Return (X, Y) of the center of cell containing provided text 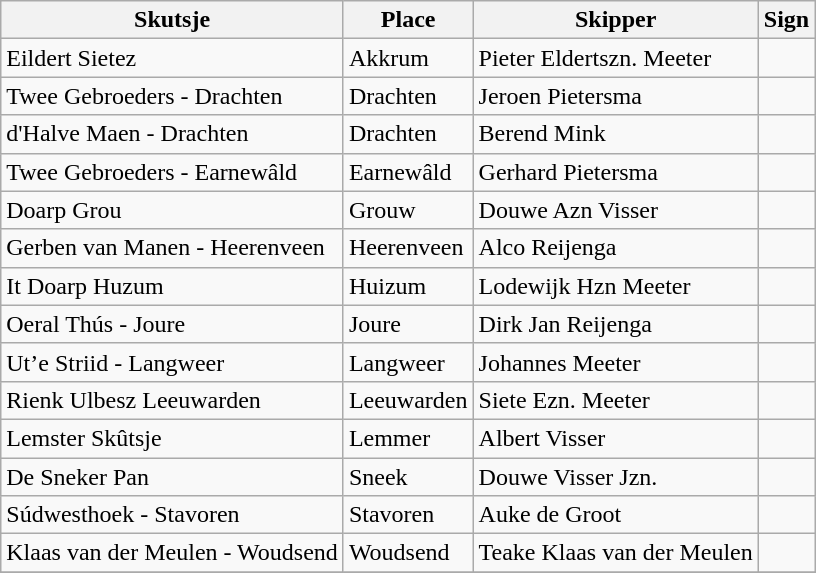
d'Halve Maen - Drachten (172, 134)
It Doarp Huzum (172, 286)
Klaas van der Meulen - Woudsend (172, 553)
Twee Gebroeders - Drachten (172, 96)
Twee Gebroeders - Earnewâld (172, 172)
Auke de Groot (616, 515)
Rienk Ulbesz Leeuwarden (172, 400)
Teake Klaas van der Meulen (616, 553)
Place (408, 20)
Johannes Meeter (616, 362)
Huizum (408, 286)
Skutsje (172, 20)
Oeral Thús - Joure (172, 324)
Alco Reijenga (616, 248)
Berend Mink (616, 134)
Lemster Skûtsje (172, 438)
De Sneker Pan (172, 477)
Skipper (616, 20)
Pieter Eldertszn. Meeter (616, 58)
Heerenveen (408, 248)
Gerben van Manen - Heerenveen (172, 248)
Stavoren (408, 515)
Dirk Jan Reijenga (616, 324)
Eildert Sietez (172, 58)
Langweer (408, 362)
Doarp Grou (172, 210)
Súdwesthoek - Stavoren (172, 515)
Lodewijk Hzn Meeter (616, 286)
Ut’e Striid - Langweer (172, 362)
Douwe Visser Jzn. (616, 477)
Woudsend (408, 553)
Earnewâld (408, 172)
Leeuwarden (408, 400)
Akkrum (408, 58)
Sign (786, 20)
Lemmer (408, 438)
Albert Visser (616, 438)
Joure (408, 324)
Jeroen Pietersma (616, 96)
Gerhard Pietersma (616, 172)
Sneek (408, 477)
Siete Ezn. Meeter (616, 400)
Douwe Azn Visser (616, 210)
Grouw (408, 210)
